For the text-containing cell, return its midpoint in (X, Y) coordinate format. 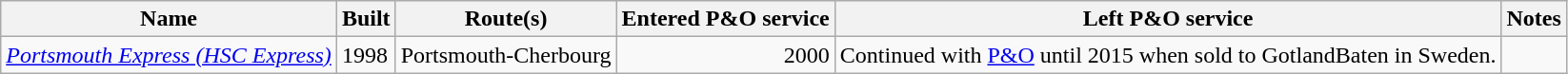
Route(s) (506, 19)
2000 (726, 55)
Portsmouth Express (HSC Express) (170, 55)
Notes (1534, 19)
Continued with P&O until 2015 when sold to GotlandBaten in Sweden. (1168, 55)
Left P&O service (1168, 19)
Entered P&O service (726, 19)
1998 (366, 55)
Portsmouth-Cherbourg (506, 55)
Built (366, 19)
Name (170, 19)
